Return (X, Y) of the center of cell containing provided text 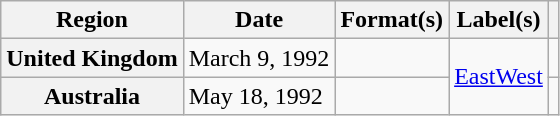
Format(s) (392, 20)
Region (92, 20)
Date (259, 20)
United Kingdom (92, 58)
March 9, 1992 (259, 58)
EastWest (499, 77)
May 18, 1992 (259, 96)
Australia (92, 96)
Label(s) (499, 20)
